Provide the (x, y) coordinate of the cell's center where the given text is located.  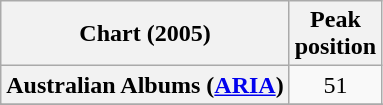
Peakposition (335, 34)
51 (335, 85)
Chart (2005) (145, 34)
Australian Albums (ARIA) (145, 85)
